Provide the (X, Y) coordinate of the cell's center where the given text is located.  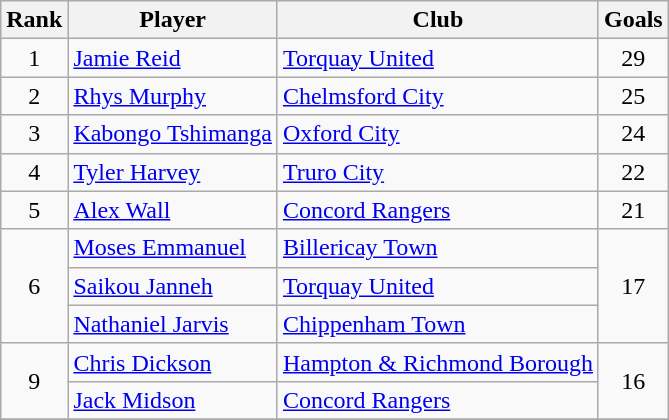
Kabongo Tshimanga (173, 134)
3 (34, 134)
Club (438, 20)
Chelmsford City (438, 96)
21 (633, 210)
Truro City (438, 172)
Chippenham Town (438, 324)
24 (633, 134)
25 (633, 96)
Goals (633, 20)
Alex Wall (173, 210)
29 (633, 58)
Rank (34, 20)
16 (633, 381)
Hampton & Richmond Borough (438, 362)
Oxford City (438, 134)
Billericay Town (438, 248)
1 (34, 58)
2 (34, 96)
Jamie Reid (173, 58)
6 (34, 286)
Tyler Harvey (173, 172)
Nathaniel Jarvis (173, 324)
Player (173, 20)
17 (633, 286)
Moses Emmanuel (173, 248)
Rhys Murphy (173, 96)
Jack Midson (173, 400)
Saikou Janneh (173, 286)
Chris Dickson (173, 362)
4 (34, 172)
22 (633, 172)
5 (34, 210)
9 (34, 381)
